Determine the [X, Y] coordinate at the center of the cell enclosing the given text.  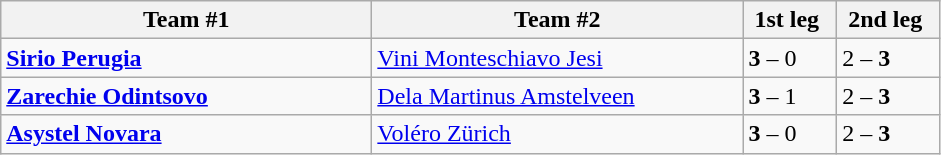
Dela Martinus Amstelveen [558, 96]
Sirio Perugia [186, 58]
Vini Monteschiavo Jesi [558, 58]
1st leg [790, 20]
3 – 1 [790, 96]
Asystel Novara [186, 134]
Team #1 [186, 20]
Team #2 [558, 20]
2nd leg [888, 20]
Zarechie Odintsovo [186, 96]
Voléro Zürich [558, 134]
